Search for the cell housing the specified text and yield its (x, y) center coordinate. 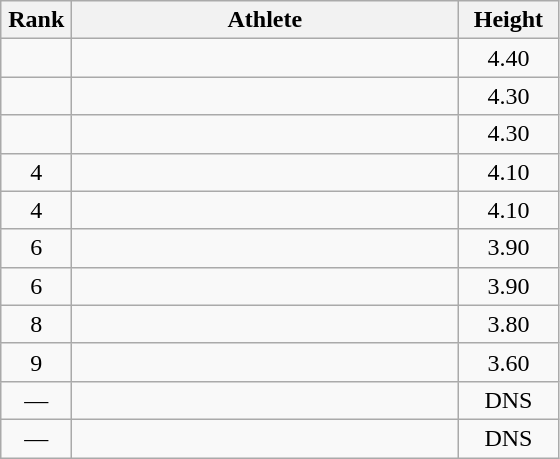
3.80 (508, 324)
9 (36, 362)
3.60 (508, 362)
Height (508, 20)
8 (36, 324)
4.40 (508, 58)
Rank (36, 20)
Athlete (265, 20)
